Identify which cell holds the provided text, then report its [X, Y] central coordinate. 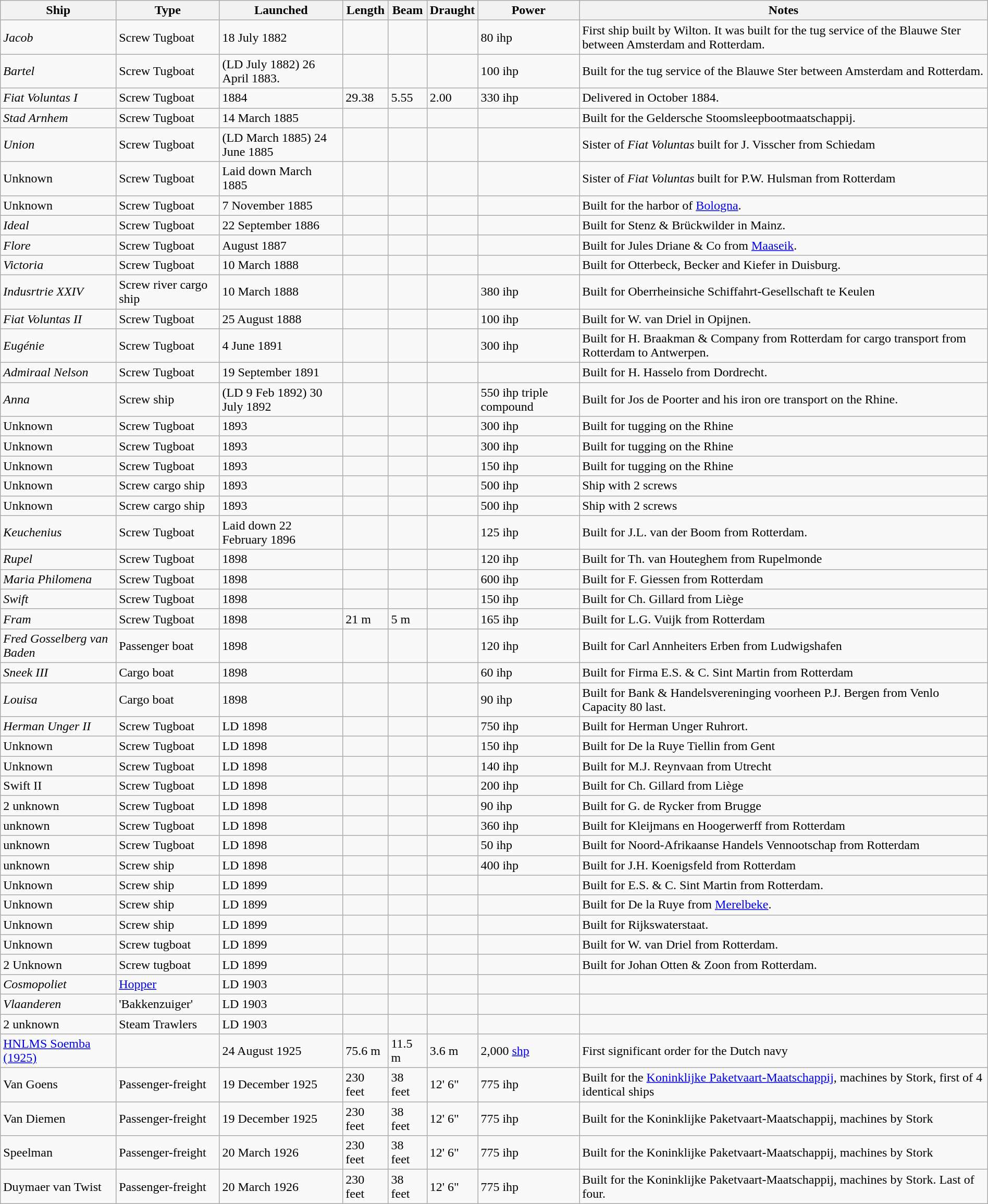
19 September 1891 [281, 373]
Rupel [58, 559]
Notes [784, 10]
Length [366, 10]
2,000 shp [528, 1051]
Herman Unger II [58, 727]
Built for De la Ruye Tiellin from Gent [784, 746]
(LD March 1885) 24 June 1885 [281, 145]
Built for the Koninklijke Paketvaart-Maatschappij, machines by Stork. Last of four. [784, 1186]
Built for J.H. Koenigsfeld from Rotterdam [784, 865]
Built for Otterbeck, Becker and Kiefer in Duisburg. [784, 265]
1884 [281, 98]
Built for Noord-Afrikaanse Handels Vennootschap from Rotterdam [784, 845]
Passenger boat [168, 645]
Duymaer van Twist [58, 1186]
Screw river cargo ship [168, 292]
Bartel [58, 71]
2.00 [452, 98]
24 August 1925 [281, 1051]
(LD July 1882) 26 April 1883. [281, 71]
Fram [58, 619]
Flore [58, 245]
75.6 m [366, 1051]
Victoria [58, 265]
Built for H. Braakman & Company from Rotterdam for cargo transport from Rotterdam to Antwerpen. [784, 346]
Built for Rijkswaterstaat. [784, 925]
Fiat Voluntas II [58, 318]
125 ihp [528, 533]
'Bakkenzuiger' [168, 1004]
7 November 1885 [281, 205]
Power [528, 10]
380 ihp [528, 292]
Beam [407, 10]
Built for F. Giessen from Rotterdam [784, 579]
Built for Jules Driane & Co from Maaseik. [784, 245]
Indusrtrie XXIV [58, 292]
Steam Trawlers [168, 1024]
Keuchenius [58, 533]
Built for Herman Unger Ruhrort. [784, 727]
Union [58, 145]
Sneek III [58, 672]
Built for H. Hasselo from Dordrecht. [784, 373]
Built for the Geldersche Stoomsleepbootmaatschappij. [784, 118]
Ship [58, 10]
Ideal [58, 225]
Stad Arnhem [58, 118]
First ship built by Wilton. It was built for the tug service of the Blauwe Ster between Amsterdam and Rotterdam. [784, 38]
August 1887 [281, 245]
Built for Kleijmans en Hoogerwerff from Rotterdam [784, 826]
Built for Carl Annheiters Erben from Ludwigshafen [784, 645]
5.55 [407, 98]
550 ihp triple compound [528, 399]
Built for Oberrheinsiche Schiffahrt-Gesellschaft te Keulen [784, 292]
Launched [281, 10]
Laid down 22 February 1896 [281, 533]
Vlaanderen [58, 1004]
Maria Philomena [58, 579]
Built for the harbor of Bologna. [784, 205]
3.6 m [452, 1051]
750 ihp [528, 727]
60 ihp [528, 672]
18 July 1882 [281, 38]
Van Diemen [58, 1119]
5 m [407, 619]
4 June 1891 [281, 346]
Built for Stenz & Brückwilder in Mainz. [784, 225]
Sister of Fiat Voluntas built for J. Visscher from Schiedam [784, 145]
Louisa [58, 699]
Built for G. de Rycker from Brugge [784, 806]
Swift II [58, 786]
165 ihp [528, 619]
First significant order for the Dutch navy [784, 1051]
HNLMS Soemba (1925) [58, 1051]
2 Unknown [58, 964]
Built for the tug service of the Blauwe Ster between Amsterdam and Rotterdam. [784, 71]
Cosmopoliet [58, 984]
11.5 m [407, 1051]
80 ihp [528, 38]
Built for Bank & Handelsvereninging voorheen P.J. Bergen from Venlo Capacity 80 last. [784, 699]
Built for Firma E.S. & C. Sint Martin from Rotterdam [784, 672]
200 ihp [528, 786]
14 March 1885 [281, 118]
330 ihp [528, 98]
Fred Gosselberg van Baden [58, 645]
Built for the Koninklijke Paketvaart-Maatschappij, machines by Stork, first of 4 identical ships [784, 1085]
22 September 1886 [281, 225]
21 m [366, 619]
Sister of Fiat Voluntas built for P.W. Hulsman from Rotterdam [784, 178]
Laid down March 1885 [281, 178]
25 August 1888 [281, 318]
Built for Johan Otten & Zoon from Rotterdam. [784, 964]
Built for W. van Driel in Opijnen. [784, 318]
Anna [58, 399]
400 ihp [528, 865]
Built for E.S. & C. Sint Martin from Rotterdam. [784, 885]
Built for M.J. Reynvaan from Utrecht [784, 766]
Built for Jos de Poorter and his iron ore transport on the Rhine. [784, 399]
360 ihp [528, 826]
50 ihp [528, 845]
29.38 [366, 98]
(LD 9 Feb 1892) 30 July 1892 [281, 399]
140 ihp [528, 766]
Delivered in October 1884. [784, 98]
Draught [452, 10]
Built for L.G. Vuijk from Rotterdam [784, 619]
Speelman [58, 1153]
Hopper [168, 984]
Type [168, 10]
600 ihp [528, 579]
Swift [58, 599]
Eugénie [58, 346]
Built for Th. van Houteghem from Rupelmonde [784, 559]
Van Goens [58, 1085]
Built for W. van Driel from Rotterdam. [784, 944]
Admiraal Nelson [58, 373]
Built for J.L. van der Boom from Rotterdam. [784, 533]
Jacob [58, 38]
Built for De la Ruye from Merelbeke. [784, 905]
Fiat Voluntas I [58, 98]
